Capture the cell that displays the provided text and extract its (X, Y) central coordinate. 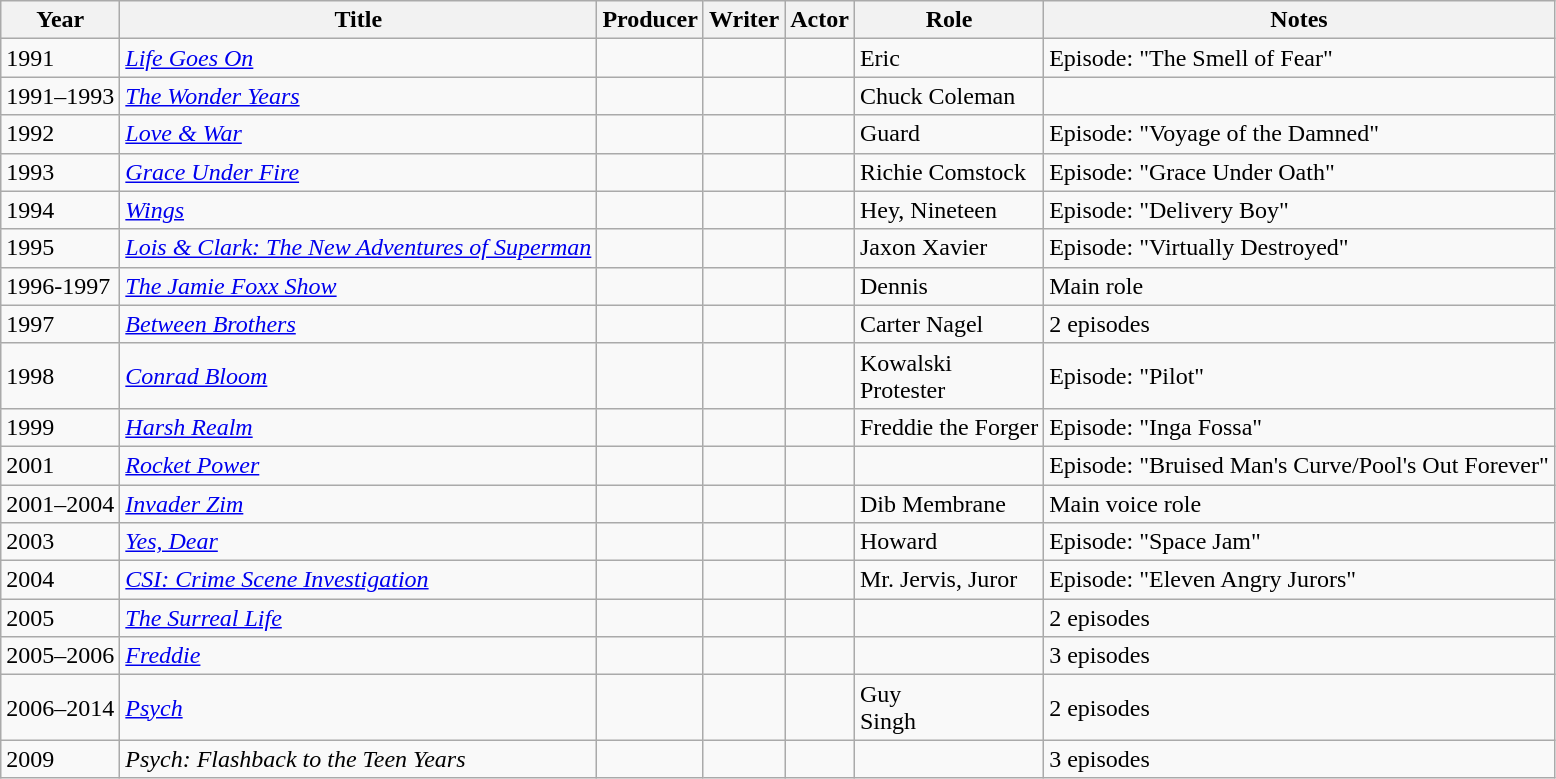
The Surreal Life (358, 618)
2003 (60, 542)
Episode: "Eleven Angry Jurors" (1300, 580)
Dennis (948, 286)
Freddie (358, 656)
The Jamie Foxx Show (358, 286)
1999 (60, 427)
Mr. Jervis, Juror (948, 580)
Actor (820, 20)
Conrad Bloom (358, 376)
Episode: "Grace Under Oath" (1300, 172)
Jaxon Xavier (948, 248)
1993 (60, 172)
2006–2014 (60, 708)
Episode: "Bruised Man's Curve/Pool's Out Forever" (1300, 465)
Freddie the Forger (948, 427)
Wings (358, 210)
2009 (60, 759)
1995 (60, 248)
Life Goes On (358, 58)
Episode: "Pilot" (1300, 376)
2005 (60, 618)
Title (358, 20)
Rocket Power (358, 465)
Episode: "Inga Fossa" (1300, 427)
Love & War (358, 134)
Guard (948, 134)
Producer (650, 20)
Notes (1300, 20)
Richie Comstock (948, 172)
1991–1993 (60, 96)
1992 (60, 134)
2005–2006 (60, 656)
Dib Membrane (948, 503)
Eric (948, 58)
Psych (358, 708)
Invader Zim (358, 503)
Between Brothers (358, 324)
KowalskiProtester (948, 376)
1996-1997 (60, 286)
Episode: "Space Jam" (1300, 542)
Episode: "Virtually Destroyed" (1300, 248)
Episode: "The Smell of Fear" (1300, 58)
1997 (60, 324)
Year (60, 20)
2001–2004 (60, 503)
Role (948, 20)
Main role (1300, 286)
1991 (60, 58)
1994 (60, 210)
Chuck Coleman (948, 96)
Yes, Dear (358, 542)
Writer (744, 20)
Lois & Clark: The New Adventures of Superman (358, 248)
2004 (60, 580)
Psych: Flashback to the Teen Years (358, 759)
Main voice role (1300, 503)
Episode: "Delivery Boy" (1300, 210)
The Wonder Years (358, 96)
Hey, Nineteen (948, 210)
Carter Nagel (948, 324)
Grace Under Fire (358, 172)
CSI: Crime Scene Investigation (358, 580)
2001 (60, 465)
1998 (60, 376)
GuySingh (948, 708)
Howard (948, 542)
Episode: "Voyage of the Damned" (1300, 134)
Harsh Realm (358, 427)
